For the text-containing cell, return its midpoint in [x, y] coordinate format. 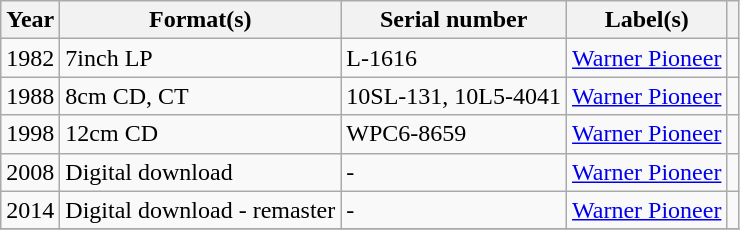
Format(s) [200, 20]
L-1616 [454, 58]
Digital download - remaster [200, 210]
8cm CD, CT [200, 96]
Digital download [200, 172]
10SL-131, 10L5-4041 [454, 96]
1998 [30, 134]
1982 [30, 58]
12cm CD [200, 134]
Label(s) [647, 20]
2014 [30, 210]
WPC6-8659 [454, 134]
Year [30, 20]
1988 [30, 96]
2008 [30, 172]
Serial number [454, 20]
7inch LP [200, 58]
